Identify which cell holds the provided text, then report its (X, Y) central coordinate. 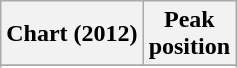
Peakposition (189, 34)
Chart (2012) (72, 34)
